Find where the given text appears and provide that cell's center as [X, Y] coordinate. 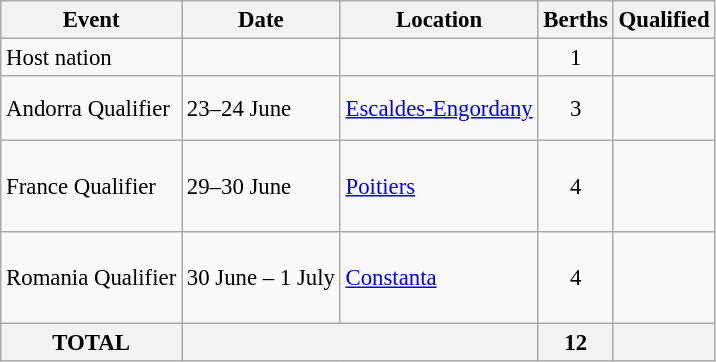
Date [262, 20]
TOTAL [92, 343]
Constanta [439, 278]
3 [576, 108]
29–30 June [262, 187]
Romania Qualifier [92, 278]
12 [576, 343]
1 [576, 58]
Event [92, 20]
Escaldes-Engordany [439, 108]
Andorra Qualifier [92, 108]
Poitiers [439, 187]
France Qualifier [92, 187]
Location [439, 20]
30 June – 1 July [262, 278]
Qualified [664, 20]
Berths [576, 20]
23–24 June [262, 108]
Host nation [92, 58]
